Search for the cell housing the specified text and yield its [x, y] center coordinate. 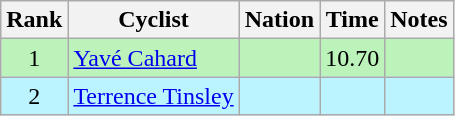
Terrence Tinsley [154, 96]
2 [34, 96]
Cyclist [154, 20]
Nation [279, 20]
Yavé Cahard [154, 58]
Notes [419, 20]
Rank [34, 20]
Time [352, 20]
1 [34, 58]
10.70 [352, 58]
